Locate the cell with the specified text and output its (x, y) center coordinate. 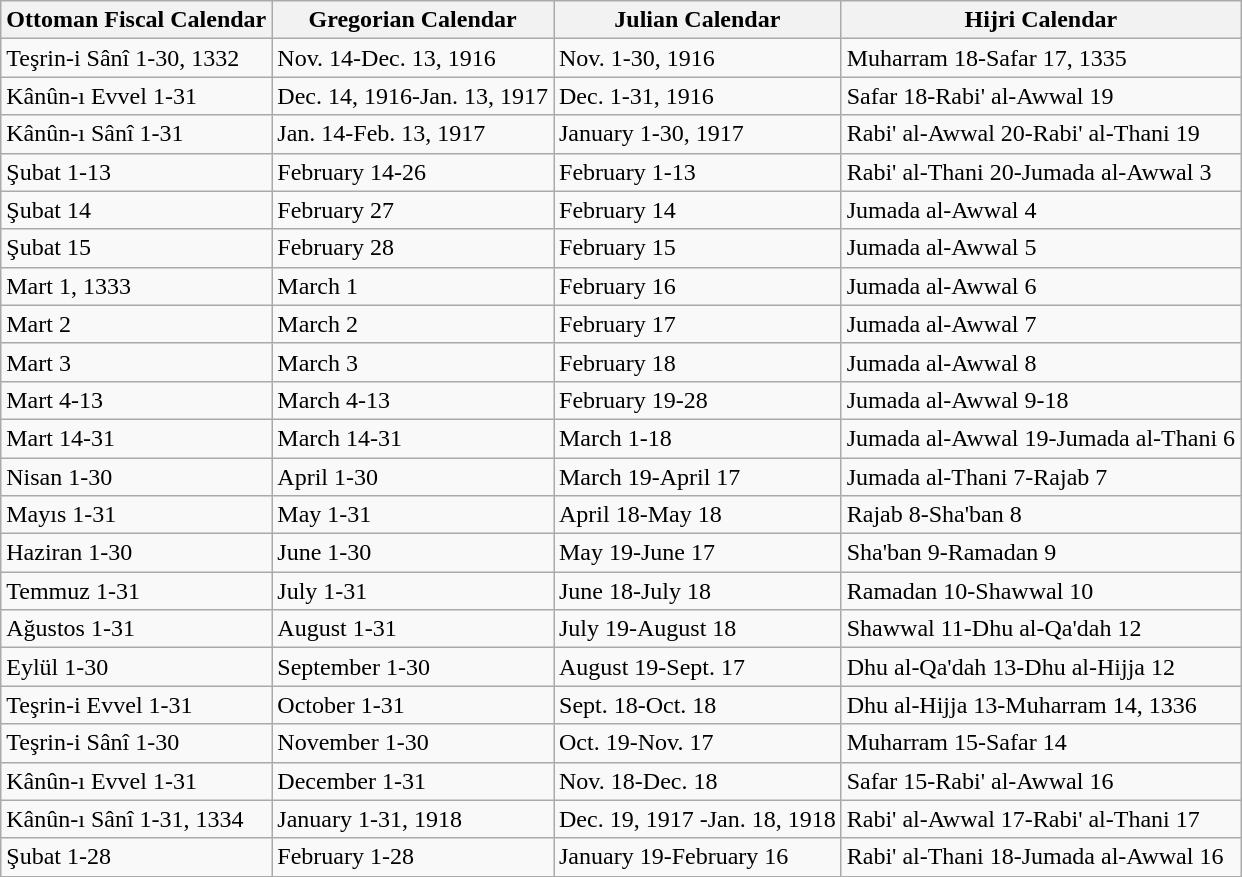
September 1-30 (413, 667)
Ağustos 1-31 (136, 629)
February 1-13 (698, 172)
May 19-June 17 (698, 553)
October 1-31 (413, 705)
Jumada al-Awwal 5 (1040, 248)
January 1-30, 1917 (698, 134)
Nov. 18-Dec. 18 (698, 781)
Oct. 19-Nov. 17 (698, 743)
March 1 (413, 286)
Julian Calendar (698, 20)
Dec. 14, 1916-Jan. 13, 1917 (413, 96)
Ottoman Fiscal Calendar (136, 20)
Jumada al-Awwal 7 (1040, 324)
August 19-Sept. 17 (698, 667)
March 19-April 17 (698, 477)
April 1-30 (413, 477)
February 16 (698, 286)
Rabi' al-Awwal 17-Rabi' al-Thani 17 (1040, 819)
Rabi' al-Thani 20-Jumada al-Awwal 3 (1040, 172)
Şubat 1-13 (136, 172)
Nisan 1-30 (136, 477)
Mart 3 (136, 362)
March 14-31 (413, 438)
Jumada al-Awwal 6 (1040, 286)
December 1-31 (413, 781)
Hijri Calendar (1040, 20)
Mart 1, 1333 (136, 286)
July 1-31 (413, 591)
Dhu al-Hijja 13-Muharram 14, 1336 (1040, 705)
Muharram 18-Safar 17, 1335 (1040, 58)
May 1-31 (413, 515)
Jumada al-Thani 7-Rajab 7 (1040, 477)
Jumada al-Awwal 4 (1040, 210)
February 17 (698, 324)
April 18-May 18 (698, 515)
Jumada al-Awwal 9-18 (1040, 400)
Şubat 14 (136, 210)
Jan. 14-Feb. 13, 1917 (413, 134)
March 4-13 (413, 400)
Safar 15-Rabi' al-Awwal 16 (1040, 781)
Haziran 1-30 (136, 553)
Sha'ban 9-Ramadan 9 (1040, 553)
January 1-31, 1918 (413, 819)
June 18-July 18 (698, 591)
February 28 (413, 248)
February 27 (413, 210)
Temmuz 1-31 (136, 591)
Rabi' al-Awwal 20-Rabi' al-Thani 19 (1040, 134)
March 3 (413, 362)
February 19-28 (698, 400)
Dhu al-Qa'dah 13-Dhu al-Hijja 12 (1040, 667)
Mart 4-13 (136, 400)
February 1-28 (413, 857)
Rajab 8-Sha'ban 8 (1040, 515)
Dec. 1-31, 1916 (698, 96)
Gregorian Calendar (413, 20)
March 2 (413, 324)
Shawwal 11-Dhu al-Qa'dah 12 (1040, 629)
February 15 (698, 248)
Dec. 19, 1917 -Jan. 18, 1918 (698, 819)
June 1-30 (413, 553)
July 19-August 18 (698, 629)
Teşrin-i Sânî 1-30, 1332 (136, 58)
Jumada al-Awwal 8 (1040, 362)
Muharram 15-Safar 14 (1040, 743)
Rabi' al-Thani 18-Jumada al-Awwal 16 (1040, 857)
Mart 14-31 (136, 438)
Kânûn-ı Sânî 1-31, 1334 (136, 819)
Teşrin-i Evvel 1-31 (136, 705)
Şubat 1-28 (136, 857)
Safar 18-Rabi' al-Awwal 19 (1040, 96)
Kânûn-ı Sânî 1-31 (136, 134)
Şubat 15 (136, 248)
Teşrin-i Sânî 1-30 (136, 743)
February 14 (698, 210)
February 18 (698, 362)
Mayıs 1-31 (136, 515)
March 1-18 (698, 438)
Sept. 18-Oct. 18 (698, 705)
November 1-30 (413, 743)
Nov. 1-30, 1916 (698, 58)
Jumada al-Awwal 19-Jumada al-Thani 6 (1040, 438)
Mart 2 (136, 324)
Nov. 14-Dec. 13, 1916 (413, 58)
Eylül 1-30 (136, 667)
Ramadan 10-Shawwal 10 (1040, 591)
February 14-26 (413, 172)
August 1-31 (413, 629)
January 19-February 16 (698, 857)
